Capture the cell that displays the provided text and extract its (x, y) central coordinate. 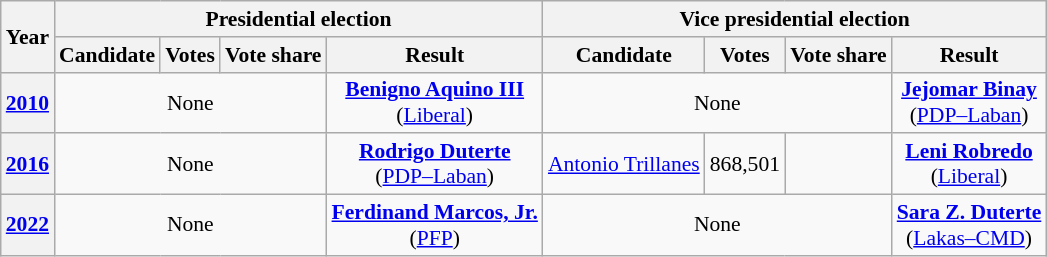
Antonio Trillanes (624, 164)
Leni Robredo(Liberal) (970, 164)
Year (28, 36)
868,501 (745, 164)
2010 (28, 102)
Vice presidential election (794, 19)
2016 (28, 164)
2022 (28, 226)
Benigno Aquino III(Liberal) (435, 102)
Jejomar Binay(PDP–Laban) (970, 102)
Rodrigo Duterte(PDP–Laban) (435, 164)
Ferdinand Marcos, Jr.(PFP) (435, 226)
Presidential election (298, 19)
Sara Z. Duterte(Lakas–CMD) (970, 226)
